Capture the cell that displays the provided text and extract its (X, Y) central coordinate. 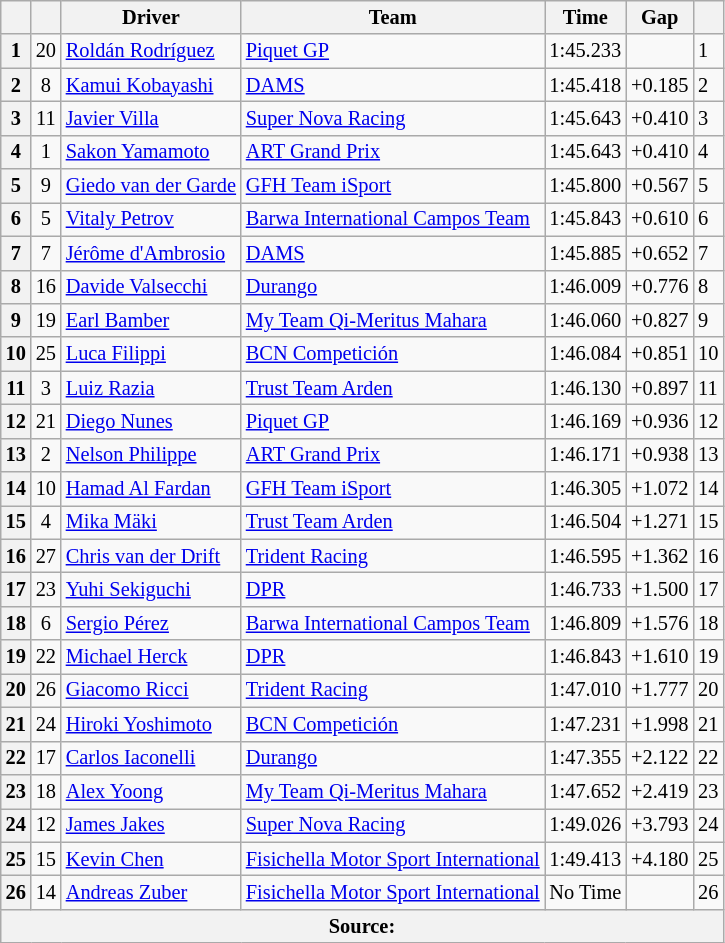
1:45.843 (585, 219)
1:47.010 (585, 690)
1:49.026 (585, 825)
+2.419 (660, 791)
Time (585, 17)
1:46.809 (585, 623)
1:47.652 (585, 791)
Sakon Yamamoto (151, 152)
Giedo van der Garde (151, 186)
Luiz Razia (151, 388)
Mika Mäki (151, 522)
+1.576 (660, 623)
+0.776 (660, 287)
Roldán Rodríguez (151, 51)
Jérôme d'Ambrosio (151, 253)
Driver (151, 17)
1:45.233 (585, 51)
1:46.595 (585, 556)
1:49.413 (585, 859)
Sergio Pérez (151, 623)
+1.500 (660, 589)
Michael Herck (151, 657)
Source: (362, 926)
Carlos Iaconelli (151, 758)
Nelson Philippe (151, 455)
1:46.733 (585, 589)
1:46.843 (585, 657)
James Jakes (151, 825)
Alex Yoong (151, 791)
Andreas Zuber (151, 892)
+4.180 (660, 859)
Earl Bamber (151, 320)
Yuhi Sekiguchi (151, 589)
+0.567 (660, 186)
Luca Filippi (151, 354)
Diego Nunes (151, 421)
+0.827 (660, 320)
Hamad Al Fardan (151, 489)
Chris van der Drift (151, 556)
1:46.084 (585, 354)
+1.271 (660, 522)
+0.652 (660, 253)
1:46.009 (585, 287)
Team (393, 17)
Vitaly Petrov (151, 219)
1:45.885 (585, 253)
+3.793 (660, 825)
1:46.169 (585, 421)
1:47.231 (585, 724)
+1.777 (660, 690)
+1.998 (660, 724)
+0.851 (660, 354)
+1.610 (660, 657)
Gap (660, 17)
Kamui Kobayashi (151, 85)
+1.072 (660, 489)
Kevin Chen (151, 859)
Javier Villa (151, 118)
1:46.060 (585, 320)
+0.897 (660, 388)
Davide Valsecchi (151, 287)
1:47.355 (585, 758)
+1.362 (660, 556)
1:46.305 (585, 489)
+0.938 (660, 455)
+0.936 (660, 421)
1:46.504 (585, 522)
1:45.418 (585, 85)
1:46.130 (585, 388)
+0.185 (660, 85)
+2.122 (660, 758)
27 (46, 556)
1:46.171 (585, 455)
Giacomo Ricci (151, 690)
No Time (585, 892)
+0.610 (660, 219)
Hiroki Yoshimoto (151, 724)
1:45.800 (585, 186)
